Search for the cell housing the specified text and yield its [x, y] center coordinate. 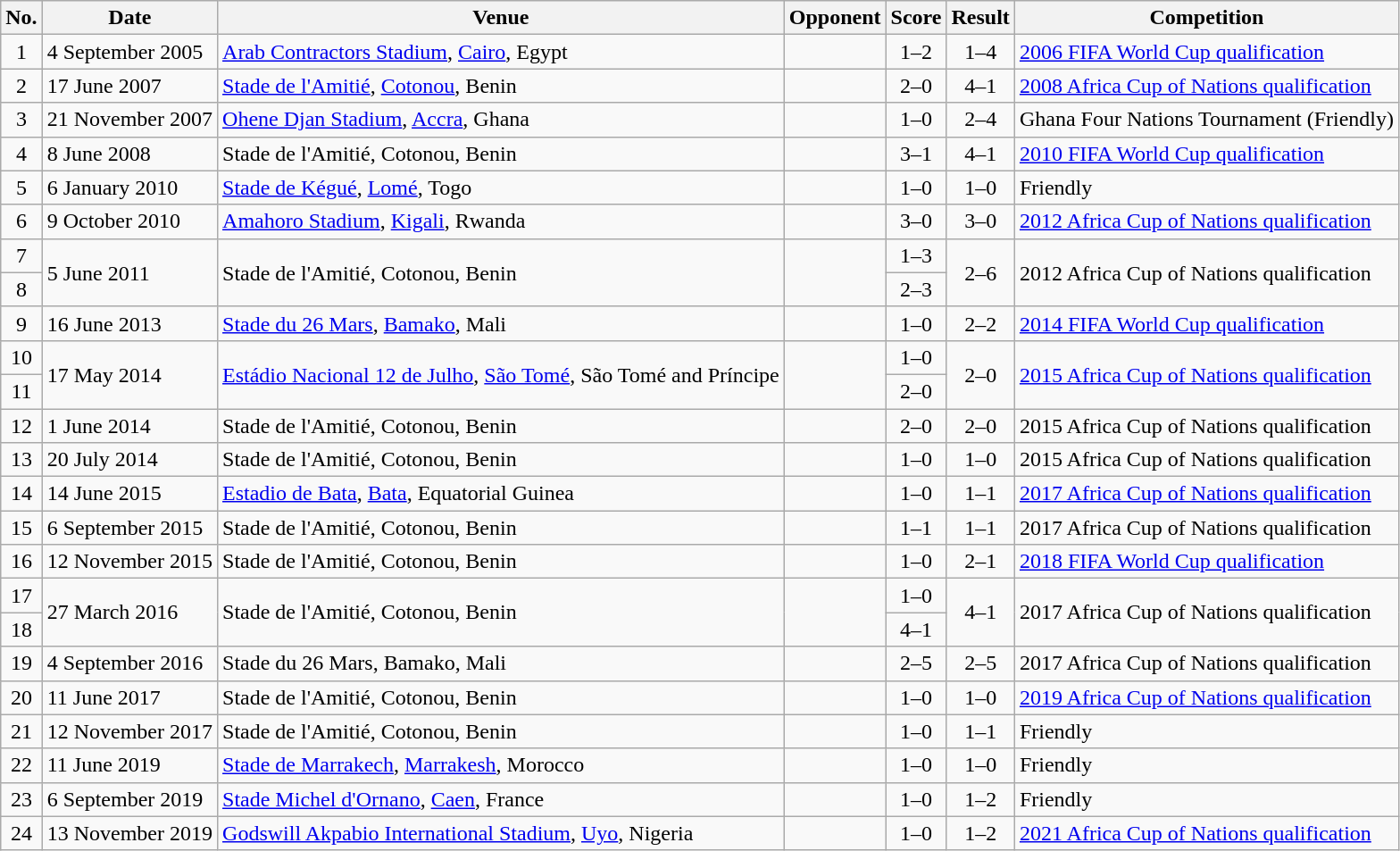
9 October 2010 [129, 221]
21 November 2007 [129, 120]
Arab Contractors Stadium, Cairo, Egypt [502, 52]
14 [21, 494]
2–2 [980, 323]
2018 FIFA World Cup qualification [1206, 562]
21 [21, 731]
20 July 2014 [129, 460]
Opponent [835, 18]
1–4 [980, 52]
18 [21, 630]
2008 Africa Cup of Nations qualification [1206, 86]
4 September 2016 [129, 663]
6 [21, 221]
2014 FIFA World Cup qualification [1206, 323]
17 May 2014 [129, 374]
19 [21, 663]
2006 FIFA World Cup qualification [1206, 52]
Ohene Djan Stadium, Accra, Ghana [502, 120]
No. [21, 18]
24 [21, 833]
Amahoro Stadium, Kigali, Rwanda [502, 221]
Stade de Marrakech, Marrakesh, Morocco [502, 765]
6 September 2015 [129, 528]
13 November 2019 [129, 833]
22 [21, 765]
1–3 [916, 255]
Competition [1206, 18]
8 June 2008 [129, 154]
3–1 [916, 154]
Godswill Akpabio International Stadium, Uyo, Nigeria [502, 833]
2–3 [916, 289]
14 June 2015 [129, 494]
2–6 [980, 272]
17 [21, 596]
Estádio Nacional 12 de Julho, São Tomé, São Tomé and Príncipe [502, 374]
23 [21, 799]
5 June 2011 [129, 272]
2 [21, 86]
11 June 2019 [129, 765]
16 [21, 562]
Venue [502, 18]
3 [21, 120]
7 [21, 255]
12 November 2017 [129, 731]
Result [980, 18]
6 September 2019 [129, 799]
2–1 [980, 562]
11 June 2017 [129, 697]
4 September 2005 [129, 52]
2019 Africa Cup of Nations qualification [1206, 697]
Estadio de Bata, Bata, Equatorial Guinea [502, 494]
20 [21, 697]
Stade Michel d'Ornano, Caen, France [502, 799]
1 [21, 52]
12 November 2015 [129, 562]
6 January 2010 [129, 188]
5 [21, 188]
1 June 2014 [129, 426]
2021 Africa Cup of Nations qualification [1206, 833]
2–4 [980, 120]
Ghana Four Nations Tournament (Friendly) [1206, 120]
2010 FIFA World Cup qualification [1206, 154]
13 [21, 460]
16 June 2013 [129, 323]
4 [21, 154]
Score [916, 18]
Stade de Kégué, Lomé, Togo [502, 188]
8 [21, 289]
12 [21, 426]
9 [21, 323]
10 [21, 357]
11 [21, 391]
27 March 2016 [129, 613]
15 [21, 528]
17 June 2007 [129, 86]
Date [129, 18]
